Determine the [X, Y] coordinate at the center of the cell enclosing the given text.  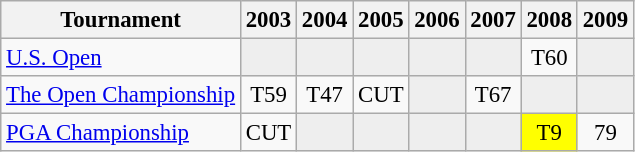
T60 [549, 58]
U.S. Open [121, 58]
79 [605, 133]
T47 [325, 95]
2005 [381, 20]
2006 [437, 20]
2004 [325, 20]
2008 [549, 20]
T67 [493, 95]
The Open Championship [121, 95]
T9 [549, 133]
2003 [268, 20]
T59 [268, 95]
2007 [493, 20]
Tournament [121, 20]
2009 [605, 20]
PGA Championship [121, 133]
